Find where the given text appears and provide that cell's center as (x, y) coordinate. 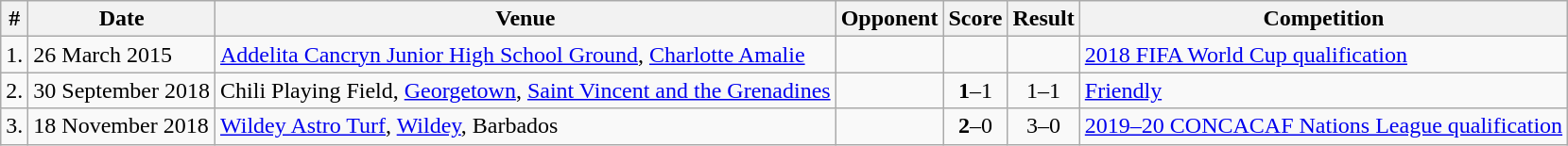
Competition (1323, 19)
30 September 2018 (122, 90)
Opponent (889, 19)
Venue (526, 19)
Score (975, 19)
Addelita Cancryn Junior High School Ground, Charlotte Amalie (526, 55)
26 March 2015 (122, 55)
2019–20 CONCACAF Nations League qualification (1323, 126)
18 November 2018 (122, 126)
Wildey Astro Turf, Wildey, Barbados (526, 126)
1. (15, 55)
Chili Playing Field, Georgetown, Saint Vincent and the Grenadines (526, 90)
2018 FIFA World Cup qualification (1323, 55)
3. (15, 126)
2–0 (975, 126)
Date (122, 19)
# (15, 19)
3–0 (1043, 126)
2. (15, 90)
Friendly (1323, 90)
Result (1043, 19)
